Return the [X, Y] coordinate for the center point of the cell that contains the specified text.  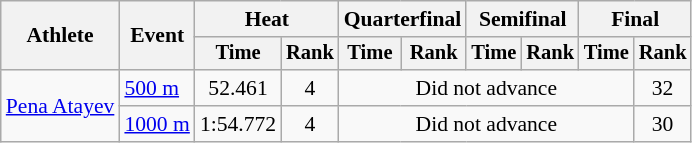
Semifinal [522, 19]
32 [663, 88]
1:54.772 [238, 124]
30 [663, 124]
Pena Atayev [60, 106]
Athlete [60, 36]
500 m [156, 88]
52.461 [238, 88]
1000 m [156, 124]
Event [156, 36]
Quarterfinal [403, 19]
Final [635, 19]
Heat [267, 19]
